Extract the (x, y) coordinate from the center of the cell holding the provided text.  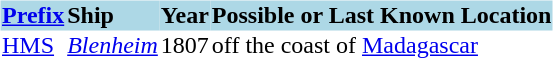
Prefix (32, 15)
Possible or Last Known Location (382, 15)
Ship (113, 15)
Year (184, 15)
